Search for the cell housing the specified text and yield its (x, y) center coordinate. 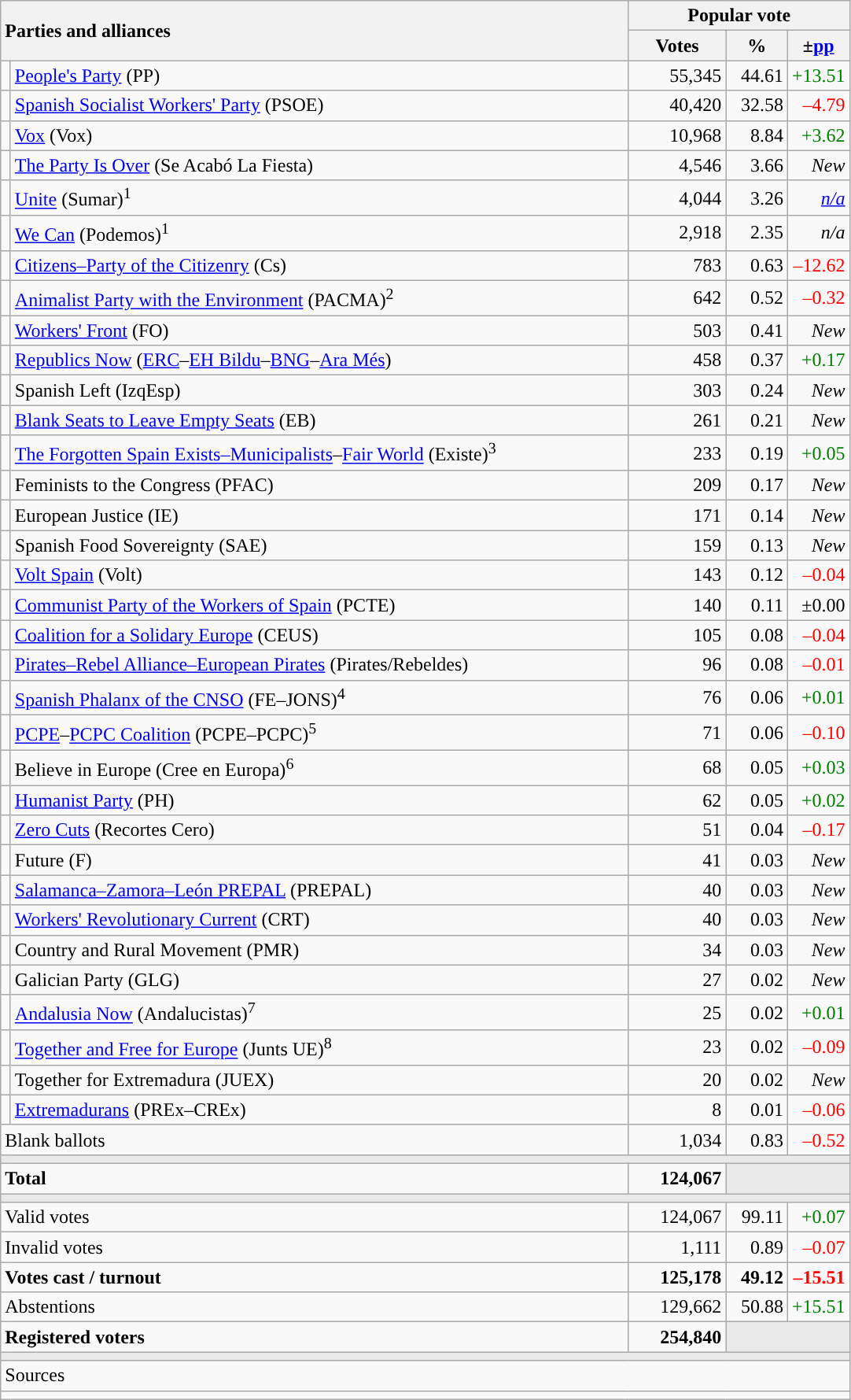
Invalid votes (315, 1247)
303 (677, 390)
Volt Spain (Volt) (319, 575)
0.17 (757, 486)
0.12 (757, 575)
Zero Cuts (Recortes Cero) (319, 830)
0.37 (757, 360)
Humanist Party (PH) (319, 800)
99.11 (757, 1217)
–0.17 (818, 830)
Sources (425, 1376)
Abstentions (315, 1307)
642 (677, 297)
–4.79 (818, 105)
503 (677, 331)
Salamanca–Zamora–León PREPAL (PREPAL) (319, 890)
Blank ballots (315, 1140)
96 (677, 665)
Believe in Europe (Cree en Europa)6 (319, 768)
+0.17 (818, 360)
–0.09 (818, 1048)
71 (677, 733)
254,840 (677, 1337)
27 (677, 980)
0.13 (757, 545)
–12.62 (818, 265)
41 (677, 860)
458 (677, 360)
+3.62 (818, 135)
129,662 (677, 1307)
The Forgotten Spain Exists–Municipalists–Fair World (Existe)3 (319, 453)
Workers' Revolutionary Current (CRT) (319, 920)
0.11 (757, 605)
143 (677, 575)
Spanish Food Sovereignty (SAE) (319, 545)
261 (677, 420)
25 (677, 1012)
Blank Seats to Leave Empty Seats (EB) (319, 420)
+0.02 (818, 800)
We Can (Podemos)1 (319, 233)
0.83 (757, 1140)
171 (677, 515)
Communist Party of the Workers of Spain (PCTE) (319, 605)
2,918 (677, 233)
125,178 (677, 1277)
2.35 (757, 233)
0.19 (757, 453)
209 (677, 486)
Feminists to the Congress (PFAC) (319, 486)
People's Party (PP) (319, 76)
Workers' Front (FO) (319, 331)
Spanish Phalanx of the CNSO (FE–JONS)4 (319, 697)
–0.52 (818, 1140)
0.89 (757, 1247)
Popular vote (739, 16)
Votes cast / turnout (315, 1277)
Spanish Left (IzqEsp) (319, 390)
% (757, 46)
140 (677, 605)
+0.07 (818, 1217)
0.21 (757, 420)
32.58 (757, 105)
40,420 (677, 105)
+0.03 (818, 768)
Citizens–Party of the Citizenry (Cs) (319, 265)
Extremadurans (PREx–CREx) (319, 1110)
Valid votes (315, 1217)
Vox (Vox) (319, 135)
Together for Extremadura (JUEX) (319, 1080)
55,345 (677, 76)
–0.10 (818, 733)
8 (677, 1110)
49.12 (757, 1277)
Republics Now (ERC–EH Bildu–BNG–Ara Més) (319, 360)
–0.32 (818, 297)
1,034 (677, 1140)
–0.07 (818, 1247)
Future (F) (319, 860)
4,546 (677, 165)
Total (315, 1179)
0.04 (757, 830)
159 (677, 545)
+13.51 (818, 76)
76 (677, 697)
1,111 (677, 1247)
Votes (677, 46)
3.66 (757, 165)
0.52 (757, 297)
±pp (818, 46)
–15.51 (818, 1277)
+0.05 (818, 453)
Coalition for a Solidary Europe (CEUS) (319, 635)
0.24 (757, 390)
3.26 (757, 198)
Together and Free for Europe (Junts UE)8 (319, 1048)
Spanish Socialist Workers' Party (PSOE) (319, 105)
0.01 (757, 1110)
0.14 (757, 515)
0.63 (757, 265)
Pirates–Rebel Alliance–European Pirates (Pirates/Rebeldes) (319, 665)
783 (677, 265)
Country and Rural Movement (PMR) (319, 950)
20 (677, 1080)
8.84 (757, 135)
+15.51 (818, 1307)
0.41 (757, 331)
10,968 (677, 135)
Animalist Party with the Environment (PACMA)2 (319, 297)
50.88 (757, 1307)
PCPE–PCPC Coalition (PCPE–PCPC)5 (319, 733)
44.61 (757, 76)
The Party Is Over (Se Acabó La Fiesta) (319, 165)
233 (677, 453)
–0.06 (818, 1110)
62 (677, 800)
Unite (Sumar)1 (319, 198)
Andalusia Now (Andalucistas)7 (319, 1012)
4,044 (677, 198)
105 (677, 635)
68 (677, 768)
European Justice (IE) (319, 515)
±0.00 (818, 605)
–0.01 (818, 665)
34 (677, 950)
23 (677, 1048)
Registered voters (315, 1337)
Galician Party (GLG) (319, 980)
51 (677, 830)
Parties and alliances (315, 31)
